From the cell containing the given text, extract its center point as [x, y] coordinate. 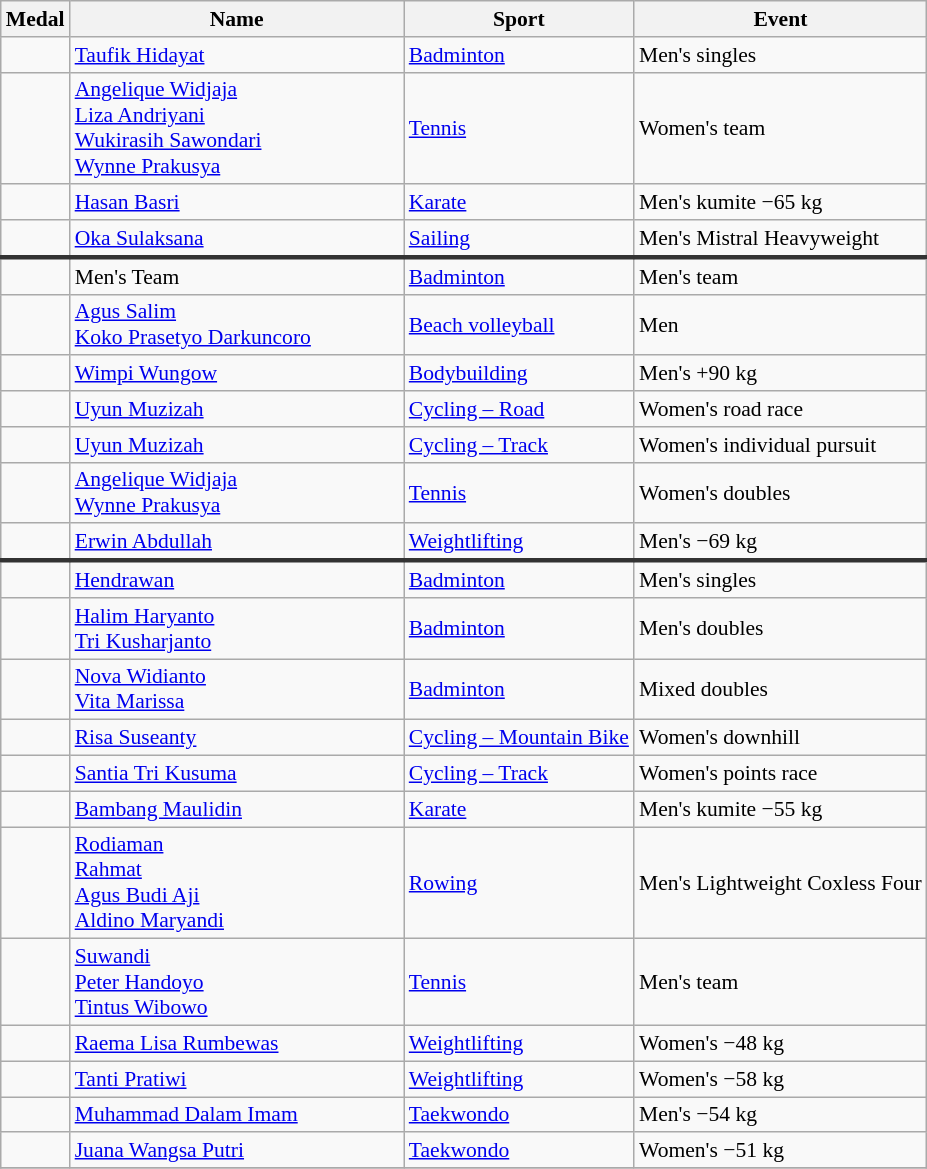
Men's Team [237, 276]
Women's −58 kg [780, 1079]
Santia Tri Kusuma [237, 774]
Women's doubles [780, 492]
Raema Lisa Rumbewas [237, 1044]
Men's kumite −55 kg [780, 809]
Juana Wangsa Putri [237, 1151]
Women's team [780, 128]
Tanti Pratiwi [237, 1079]
Event [780, 19]
Rowing [519, 883]
Women's points race [780, 774]
Men [780, 324]
Women's road race [780, 409]
Bambang Maulidin [237, 809]
Taufik Hidayat [237, 55]
Sport [519, 19]
Men's Lightweight Coxless Four [780, 883]
Men's Mistral Heavyweight [780, 238]
Erwin Abdullah [237, 542]
Hasan Basri [237, 203]
Halim Haryanto Tri Kusharjanto [237, 628]
Hendrawan [237, 580]
Angelique Widjaja Wynne Prakusya [237, 492]
Cycling – Road [519, 409]
Angelique Widjaja Liza Andriyani Wukirasih Sawondari Wynne Prakusya [237, 128]
Wimpi Wungow [237, 374]
Medal [36, 19]
Men's kumite −65 kg [780, 203]
Rodiaman Rahmat Agus Budi Aji Aldino Maryandi [237, 883]
Women's −51 kg [780, 1151]
Mixed doubles [780, 690]
Women's −48 kg [780, 1044]
Men's +90 kg [780, 374]
Sailing [519, 238]
Muhammad Dalam Imam [237, 1115]
Agus Salim Koko Prasetyo Darkuncoro [237, 324]
Bodybuilding [519, 374]
Men's doubles [780, 628]
Nova Widianto Vita Marissa [237, 690]
Oka Sulaksana [237, 238]
Cycling – Mountain Bike [519, 738]
Men's −54 kg [780, 1115]
Risa Suseanty [237, 738]
Beach volleyball [519, 324]
Women's individual pursuit [780, 445]
Suwandi Peter Handoyo Tintus Wibowo [237, 982]
Men's −69 kg [780, 542]
Name [237, 19]
Women's downhill [780, 738]
